Capture the cell that displays the provided text and extract its [X, Y] central coordinate. 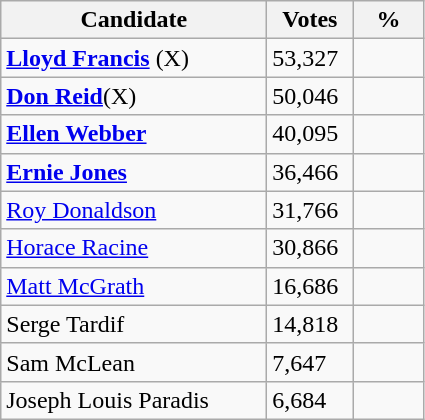
Horace Racine [134, 248]
40,095 [310, 134]
Joseph Louis Paradis [134, 400]
Don Reid(X) [134, 96]
Sam McLean [134, 362]
Votes [310, 20]
% [388, 20]
7,647 [310, 362]
Ernie Jones [134, 172]
16,686 [310, 286]
Roy Donaldson [134, 210]
Candidate [134, 20]
53,327 [310, 58]
36,466 [310, 172]
Matt McGrath [134, 286]
Lloyd Francis (X) [134, 58]
6,684 [310, 400]
31,766 [310, 210]
30,866 [310, 248]
Ellen Webber [134, 134]
Serge Tardif [134, 324]
50,046 [310, 96]
14,818 [310, 324]
